Pinpoint the cell where the given text exists, returning its [x, y] midpoint coordinate. 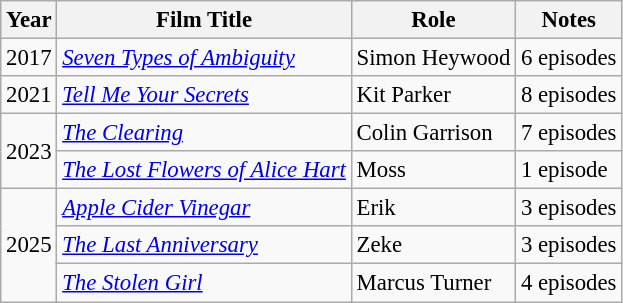
2025 [29, 246]
Simon Heywood [433, 58]
Film Title [204, 20]
2023 [29, 152]
1 episode [569, 170]
Year [29, 20]
Marcus Turner [433, 283]
Notes [569, 20]
Kit Parker [433, 95]
7 episodes [569, 133]
The Lost Flowers of Alice Hart [204, 170]
Colin Garrison [433, 133]
4 episodes [569, 283]
Erik [433, 208]
The Last Anniversary [204, 245]
The Stolen Girl [204, 283]
The Clearing [204, 133]
2021 [29, 95]
Tell Me Your Secrets [204, 95]
Moss [433, 170]
Seven Types of Ambiguity [204, 58]
8 episodes [569, 95]
Role [433, 20]
Zeke [433, 245]
6 episodes [569, 58]
Apple Cider Vinegar [204, 208]
2017 [29, 58]
